Detect which cell encompasses the target text, then output its [x, y] center coordinate. 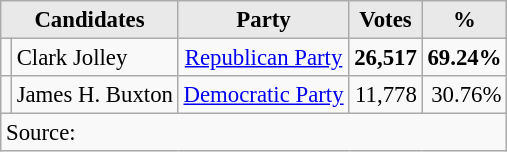
30.76% [464, 95]
Party [264, 20]
26,517 [386, 58]
Clark Jolley [94, 58]
Candidates [90, 20]
Republican Party [264, 58]
% [464, 20]
11,778 [386, 95]
69.24% [464, 58]
Source: [254, 133]
Votes [386, 20]
Democratic Party [264, 95]
James H. Buxton [94, 95]
